Return (X, Y) of the center of cell containing provided text 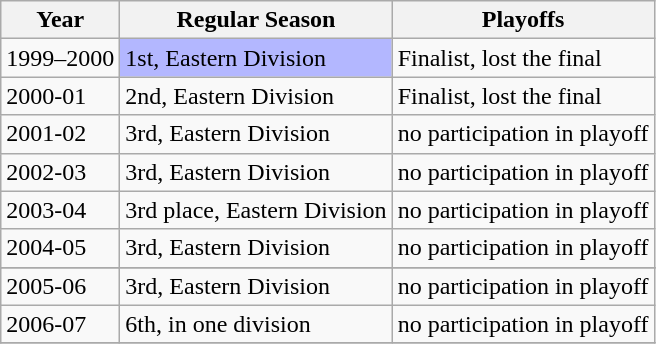
Year (60, 20)
2002-03 (60, 172)
1st, Eastern Division (256, 58)
3rd place, Eastern Division (256, 210)
2003-04 (60, 210)
2000-01 (60, 96)
1999–2000 (60, 58)
Regular Season (256, 20)
2nd, Eastern Division (256, 96)
2005-06 (60, 286)
2001-02 (60, 134)
Playoffs (523, 20)
2004-05 (60, 248)
6th, in one division (256, 324)
2006-07 (60, 324)
